Capture the cell that displays the provided text and extract its (X, Y) central coordinate. 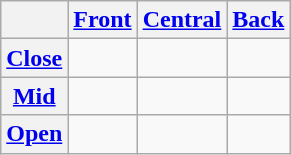
Front (102, 20)
Mid (34, 96)
Back (258, 20)
Close (34, 58)
Central (182, 20)
Open (34, 134)
